Find where the given text appears and provide that cell's center as [x, y] coordinate. 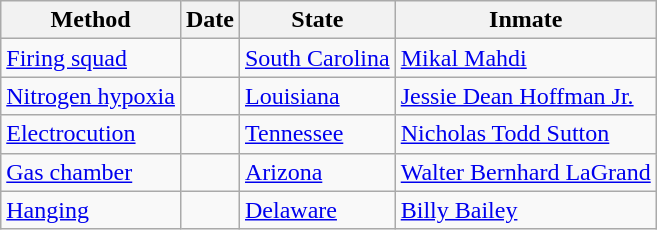
Walter Bernhard LaGrand [526, 172]
Nicholas Todd Sutton [526, 134]
Arizona [317, 172]
Mikal Mahdi [526, 58]
Delaware [317, 210]
Tennessee [317, 134]
Method [91, 20]
Hanging [91, 210]
Louisiana [317, 96]
Billy Bailey [526, 210]
South Carolina [317, 58]
Electrocution [91, 134]
Firing squad [91, 58]
Inmate [526, 20]
Jessie Dean Hoffman Jr. [526, 96]
Nitrogen hypoxia [91, 96]
Gas chamber [91, 172]
Date [210, 20]
State [317, 20]
